Capture the cell that displays the provided text and extract its [X, Y] central coordinate. 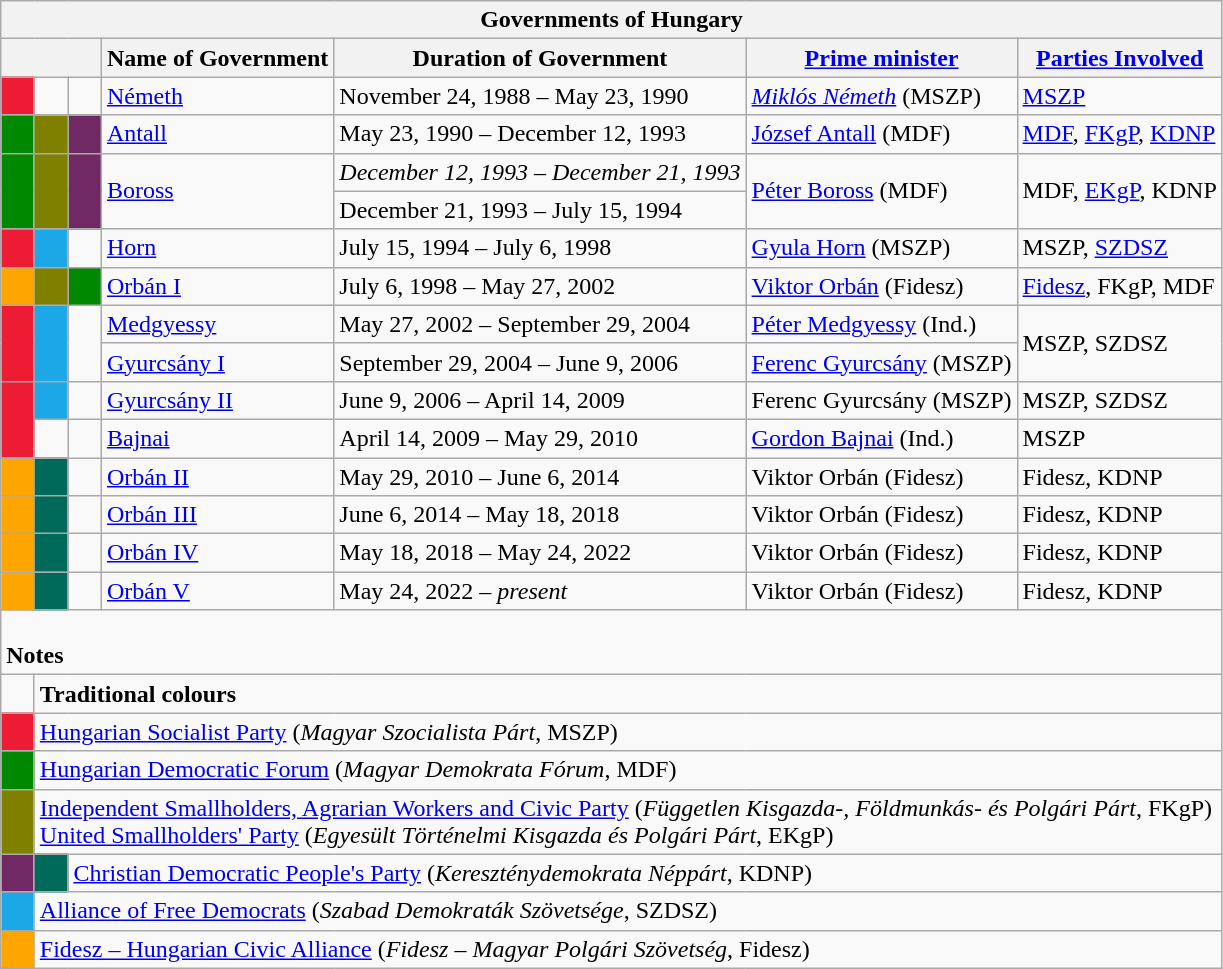
MDF, FKgP, KDNP [1120, 134]
November 24, 1988 – May 23, 1990 [540, 96]
Horn [217, 248]
July 6, 1998 – May 27, 2002 [540, 286]
May 18, 2018 – May 24, 2022 [540, 553]
Duration of Government [540, 58]
December 12, 1993 – December 21, 1993 [540, 172]
József Antall (MDF) [882, 134]
April 14, 2009 – May 29, 2010 [540, 438]
June 6, 2014 – May 18, 2018 [540, 515]
Boross [217, 191]
Notes [612, 642]
Gordon Bajnai (Ind.) [882, 438]
May 23, 1990 – December 12, 1993 [540, 134]
Hungarian Democratic Forum (Magyar Demokrata Fórum, MDF) [628, 770]
July 15, 1994 – July 6, 1998 [540, 248]
December 21, 1993 – July 15, 1994 [540, 210]
Fidesz, FKgP, MDF [1120, 286]
MDF, EKgP, KDNP [1120, 191]
Bajnai [217, 438]
September 29, 2004 – June 9, 2006 [540, 362]
Governments of Hungary [612, 20]
Orbán II [217, 477]
Miklós Németh (MSZP) [882, 96]
Péter Boross (MDF) [882, 191]
Christian Democratic People's Party (Kereszténydemokrata Néppárt, KDNP) [645, 873]
June 9, 2006 – April 14, 2009 [540, 400]
Orbán I [217, 286]
Péter Medgyessy (Ind.) [882, 324]
May 24, 2022 – present [540, 591]
Traditional colours [628, 694]
Orbán V [217, 591]
Medgyessy [217, 324]
Alliance of Free Democrats (Szabad Demokraták Szövetsége, SZDSZ) [628, 911]
May 29, 2010 – June 6, 2014 [540, 477]
Orbán III [217, 515]
Hungarian Socialist Party (Magyar Szocialista Párt, MSZP) [628, 732]
Prime minister [882, 58]
Fidesz – Hungarian Civic Alliance (Fidesz – Magyar Polgári Szövetség, Fidesz) [628, 949]
Antall [217, 134]
Orbán IV [217, 553]
Name of Government [217, 58]
Gyurcsány I [217, 362]
Gyula Horn (MSZP) [882, 248]
Németh [217, 96]
Gyurcsány II [217, 400]
Parties Involved [1120, 58]
May 27, 2002 – September 29, 2004 [540, 324]
